Extract the [x, y] coordinate from the center of the cell holding the provided text.  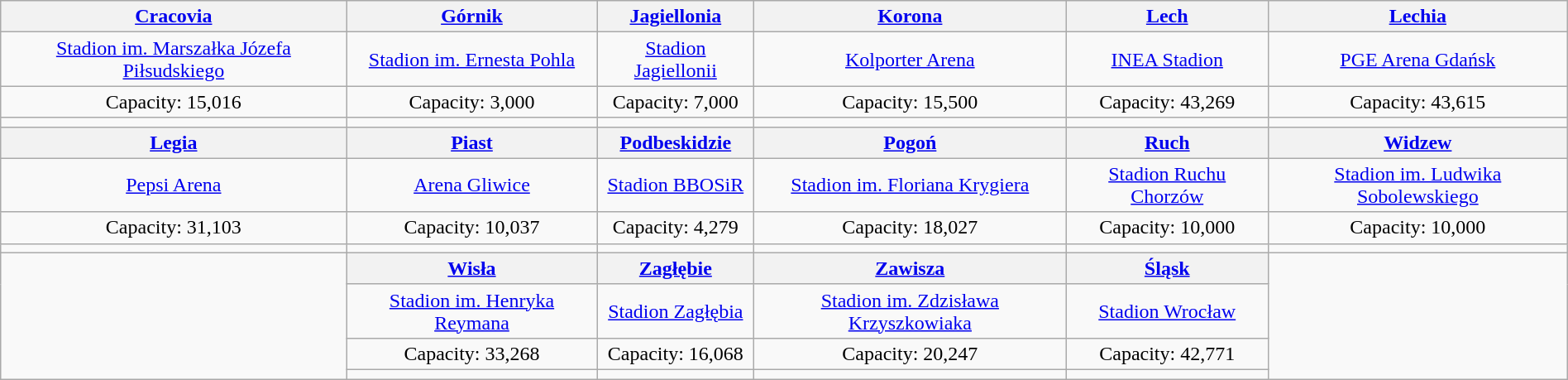
Lech [1167, 17]
Cracovia [174, 17]
Capacity: 42,771 [1167, 354]
Capacity: 18,027 [910, 228]
Stadion BBOSiR [676, 185]
Stadion im. Ernesta Pohla [471, 60]
Wisła [471, 268]
Stadion Wrocław [1167, 311]
Stadion im. Henryka Reymana [471, 311]
Capacity: 10,037 [471, 228]
Capacity: 15,500 [910, 102]
Górnik [471, 17]
Capacity: 16,068 [676, 354]
Stadion im. Zdzisława Krzyszkowiaka [910, 311]
Stadion im. Floriana Krygiera [910, 185]
Capacity: 15,016 [174, 102]
PGE Arena Gdańsk [1417, 60]
INEA Stadion [1167, 60]
Podbeskidzie [676, 142]
Capacity: 43,615 [1417, 102]
Capacity: 20,247 [910, 354]
Capacity: 31,103 [174, 228]
Arena Gliwice [471, 185]
Piast [471, 142]
Capacity: 7,000 [676, 102]
Zagłębie [676, 268]
Capacity: 33,268 [471, 354]
Widzew [1417, 142]
Stadion im. Marszałka Józefa Piłsudskiego [174, 60]
Pepsi Arena [174, 185]
Ruch [1167, 142]
Stadion Jagiellonii [676, 60]
Jagiellonia [676, 17]
Capacity: 3,000 [471, 102]
Korona [910, 17]
Capacity: 43,269 [1167, 102]
Lechia [1417, 17]
Legia [174, 142]
Stadion im. Ludwika Sobolewskiego [1417, 185]
Stadion Ruchu Chorzów [1167, 185]
Zawisza [910, 268]
Stadion Zagłębia [676, 311]
Kolporter Arena [910, 60]
Capacity: 4,279 [676, 228]
Pogoń [910, 142]
Śląsk [1167, 268]
